Detect which cell encompasses the target text, then output its [X, Y] center coordinate. 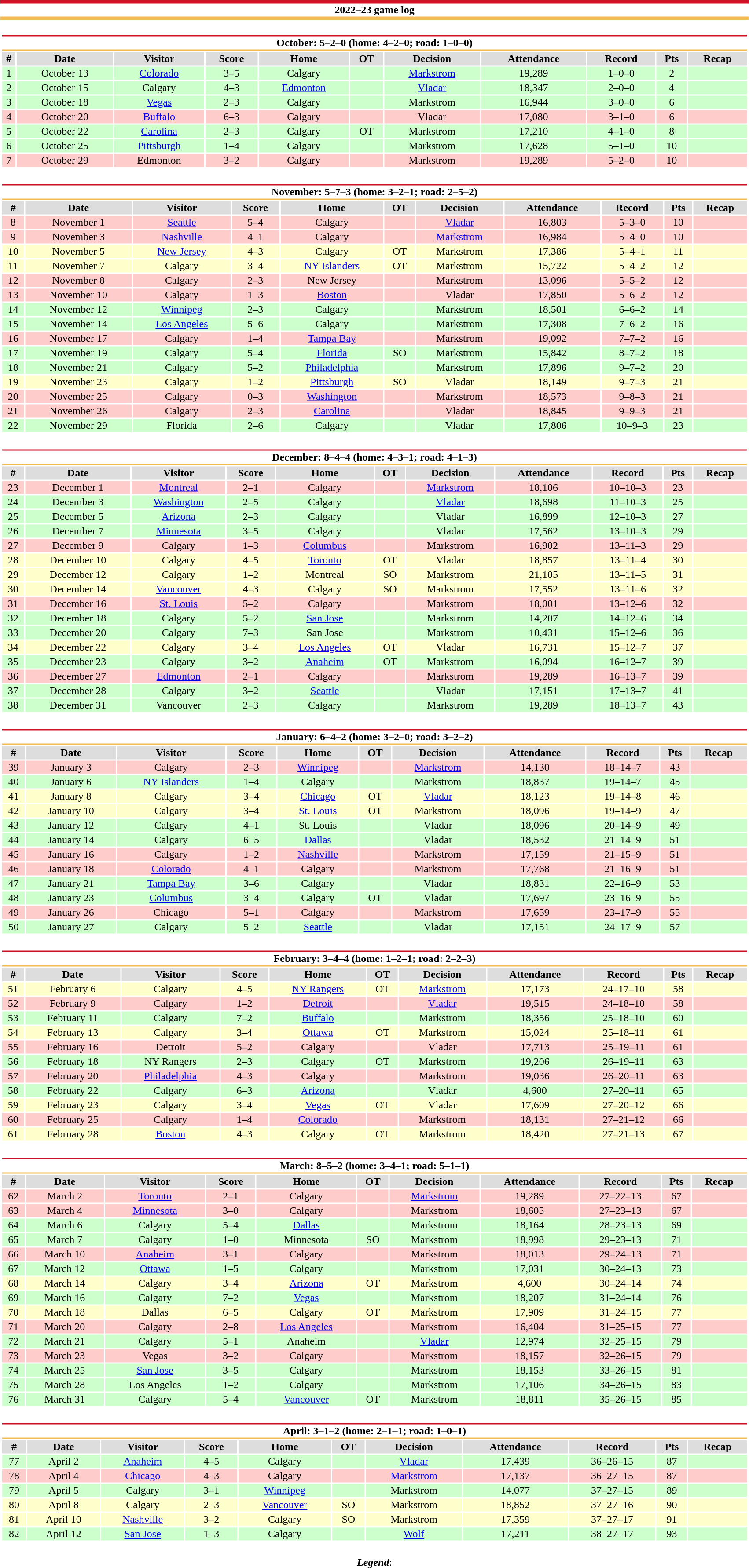
November 17 [78, 338]
22 [13, 425]
17,080 [533, 117]
30–24–13 [620, 1269]
52 [13, 1003]
18,153 [530, 1370]
December 28 [77, 691]
March 10 [64, 1254]
17,713 [535, 1047]
October: 5–2–0 (home: 4–2–0; road: 1–0–0) [374, 43]
25–19–11 [624, 1047]
11–10–3 [628, 502]
72 [13, 1341]
59 [13, 1105]
37–27–16 [612, 1505]
April 5 [64, 1491]
20–14–9 [623, 826]
1–0–0 [621, 73]
November 29 [78, 425]
December 18 [77, 618]
18,573 [552, 396]
7–6–2 [632, 324]
38–27–17 [612, 1534]
93 [672, 1534]
4–1–0 [621, 132]
February 25 [73, 1119]
17 [13, 353]
5–4–1 [632, 251]
February 9 [73, 1003]
February 6 [73, 989]
March 6 [64, 1225]
62 [13, 1196]
7–3 [251, 633]
18,605 [530, 1211]
42 [13, 811]
2–0–0 [621, 88]
89 [672, 1491]
5–3–0 [632, 222]
90 [672, 1505]
21–14–9 [623, 840]
March 31 [64, 1399]
28 [13, 560]
50 [13, 927]
November 19 [78, 353]
29–23–13 [620, 1240]
January 12 [71, 826]
March 25 [64, 1370]
9 [13, 237]
37–27–17 [612, 1520]
16,984 [552, 237]
February 16 [73, 1047]
33–26–15 [620, 1370]
January 26 [71, 913]
30–24–14 [620, 1283]
January 21 [71, 884]
March 20 [64, 1327]
February 20 [73, 1076]
14,130 [535, 768]
March 23 [64, 1356]
28–23–13 [620, 1225]
18,811 [530, 1399]
14–12–6 [628, 618]
91 [672, 1520]
29–24–13 [620, 1254]
27–22–13 [620, 1196]
26 [13, 531]
15,722 [552, 266]
17,359 [515, 1520]
18,164 [530, 1225]
18–13–7 [628, 705]
January 16 [71, 855]
17,552 [544, 589]
13–11–6 [628, 589]
78 [14, 1476]
35 [13, 662]
3–1–0 [621, 117]
January 18 [71, 869]
31–24–15 [620, 1312]
January 3 [71, 768]
12,974 [530, 1341]
31–24–14 [620, 1298]
82 [14, 1534]
19,515 [535, 1003]
17,439 [515, 1462]
15 [13, 324]
November 7 [78, 266]
80 [14, 1505]
February 18 [73, 1061]
5–6–2 [632, 295]
October 22 [65, 132]
December 16 [77, 604]
19,206 [535, 1061]
March 18 [64, 1312]
March 16 [64, 1298]
19–14–7 [623, 782]
April 8 [64, 1505]
October 13 [65, 73]
85 [676, 1399]
5–1–0 [621, 146]
5–2–0 [621, 161]
1–5 [231, 1269]
40 [13, 782]
October 15 [65, 88]
2–8 [231, 1327]
5–5–2 [632, 280]
17,806 [552, 425]
16,094 [544, 662]
March 12 [64, 1269]
22–16–9 [623, 884]
November 21 [78, 367]
17,210 [533, 132]
18,698 [544, 502]
64 [13, 1225]
April 4 [64, 1476]
February 11 [73, 1018]
19–14–8 [623, 797]
November 14 [78, 324]
17,659 [535, 913]
27–23–13 [620, 1211]
March 28 [64, 1385]
17,173 [535, 989]
35–26–15 [620, 1399]
18,207 [530, 1298]
10–10–3 [628, 488]
March 14 [64, 1283]
18,356 [535, 1018]
16,899 [544, 517]
3–0–0 [621, 102]
2–5 [251, 502]
33 [13, 633]
36–27–15 [612, 1476]
19,092 [552, 338]
21–15–9 [623, 855]
December 31 [77, 705]
18,998 [530, 1240]
October 18 [65, 102]
17,896 [552, 367]
December 14 [77, 589]
16–13–7 [628, 676]
3–6 [251, 884]
21–16–9 [623, 869]
17,386 [552, 251]
25–18–11 [624, 1032]
December 3 [77, 502]
44 [13, 840]
15,842 [552, 353]
December 9 [77, 546]
5–4–0 [632, 237]
February: 3–4–4 (home: 1–2–1; road: 2–2–3) [374, 959]
13 [13, 295]
November 8 [78, 280]
68 [13, 1283]
March: 8–5–2 (home: 3–4–1; road: 5–1–1) [374, 1166]
March 2 [64, 1196]
18,501 [552, 309]
1 [9, 73]
19,036 [535, 1076]
February 28 [73, 1134]
15–12–7 [628, 647]
January 10 [71, 811]
32–25–15 [620, 1341]
17,159 [535, 855]
January 6 [71, 782]
18,149 [552, 382]
April 2 [64, 1462]
32–26–15 [620, 1356]
18,157 [530, 1356]
36–26–15 [612, 1462]
17,031 [530, 1269]
48 [13, 898]
Wolf [414, 1534]
7–7–2 [632, 338]
January: 6–4–2 (home: 3–2–0; road: 3–2–2) [374, 737]
November: 5–7–3 (home: 3–2–1; road: 2–5–2) [374, 192]
17,697 [535, 898]
17,768 [535, 869]
December 5 [77, 517]
18,420 [535, 1134]
November 26 [78, 411]
3 [9, 102]
18,845 [552, 411]
16,902 [544, 546]
18,837 [535, 782]
18,831 [535, 884]
27–21–13 [624, 1134]
9–8–3 [632, 396]
24–17–10 [624, 989]
5–4–2 [632, 266]
9–7–3 [632, 382]
January 23 [71, 898]
18,001 [544, 604]
23–16–9 [623, 898]
8–7–2 [632, 353]
April 12 [64, 1534]
April: 3–1–2 (home: 2–1–1; road: 1–0–1) [374, 1431]
14,207 [544, 618]
December 23 [77, 662]
18,532 [535, 840]
17,628 [533, 146]
16,944 [533, 102]
December 12 [77, 575]
February 23 [73, 1105]
0–3 [255, 396]
13–11–3 [628, 546]
1–0 [231, 1240]
17,211 [515, 1534]
15–12–6 [628, 633]
7 [9, 161]
17–13–7 [628, 691]
34–26–15 [620, 1385]
18,013 [530, 1254]
17,562 [544, 531]
27–20–12 [624, 1105]
26–19–11 [624, 1061]
March 7 [64, 1240]
November 23 [78, 382]
13–10–3 [628, 531]
December 20 [77, 633]
18,131 [535, 1119]
27–20–11 [624, 1090]
2022–23 game log [374, 10]
3–0 [231, 1211]
February 13 [73, 1032]
17,308 [552, 324]
November 3 [78, 237]
27–21–12 [624, 1119]
November 12 [78, 309]
13,096 [552, 280]
16,731 [544, 647]
2–6 [255, 425]
18,852 [515, 1505]
10,431 [544, 633]
5–6 [255, 324]
24–18–10 [624, 1003]
October 20 [65, 117]
25–18–10 [624, 1018]
54 [13, 1032]
March 4 [64, 1211]
17,609 [535, 1105]
75 [13, 1385]
56 [13, 1061]
December 10 [77, 560]
17,850 [552, 295]
17,909 [530, 1312]
December 7 [77, 531]
21,105 [544, 575]
6–6–2 [632, 309]
December 1 [77, 488]
15,024 [535, 1032]
November 5 [78, 251]
18,857 [544, 560]
16,803 [552, 222]
17,106 [530, 1385]
April 10 [64, 1520]
37–27–15 [612, 1491]
March 21 [64, 1341]
November 1 [78, 222]
18–14–7 [623, 768]
16,404 [530, 1327]
18,347 [533, 88]
November 10 [78, 295]
9–7–2 [632, 367]
38 [13, 705]
24–17–9 [623, 927]
13–11–5 [628, 575]
5 [9, 132]
January 8 [71, 797]
18,123 [535, 797]
70 [13, 1312]
31–25–15 [620, 1327]
13–11–4 [628, 560]
January 14 [71, 840]
23–17–9 [623, 913]
October 25 [65, 146]
19 [13, 382]
13–12–6 [628, 604]
December 22 [77, 647]
26–20–11 [624, 1076]
10–9–3 [632, 425]
24 [13, 502]
16–12–7 [628, 662]
January 27 [71, 927]
February 22 [73, 1090]
18,106 [544, 488]
19–14–9 [623, 811]
83 [676, 1385]
December 27 [77, 676]
November 25 [78, 396]
14,077 [515, 1491]
17,137 [515, 1476]
9–9–3 [632, 411]
December: 8–4–4 (home: 4–3–1; road: 4–1–3) [374, 457]
October 29 [65, 161]
12–10–3 [628, 517]
